Capture the cell that displays the provided text and extract its (X, Y) central coordinate. 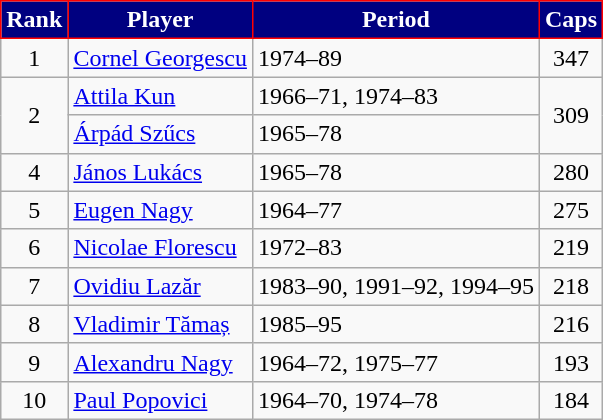
Caps (570, 20)
218 (570, 286)
8 (34, 324)
2 (34, 115)
280 (570, 172)
1 (34, 58)
1985–95 (396, 324)
10 (34, 400)
184 (570, 400)
Ovidiu Lazăr (160, 286)
Cornel Georgescu (160, 58)
Paul Popovici (160, 400)
5 (34, 210)
219 (570, 248)
János Lukács (160, 172)
Rank (34, 20)
Alexandru Nagy (160, 362)
193 (570, 362)
Árpád Szűcs (160, 134)
309 (570, 115)
9 (34, 362)
Eugen Nagy (160, 210)
1964–72, 1975–77 (396, 362)
1974–89 (396, 58)
Player (160, 20)
1964–70, 1974–78 (396, 400)
216 (570, 324)
275 (570, 210)
1983–90, 1991–92, 1994–95 (396, 286)
347 (570, 58)
7 (34, 286)
6 (34, 248)
4 (34, 172)
1972–83 (396, 248)
Attila Kun (160, 96)
1964–77 (396, 210)
Vladimir Tămaș (160, 324)
1966–71, 1974–83 (396, 96)
Nicolae Florescu (160, 248)
Period (396, 20)
